Search for the cell housing the specified text and yield its (x, y) center coordinate. 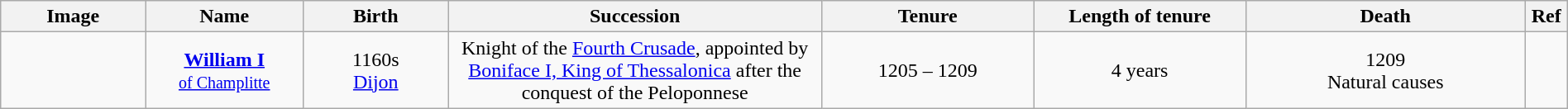
Length of tenure (1140, 17)
Birth (375, 17)
1205 – 1209 (928, 70)
Knight of the Fourth Crusade, appointed by Boniface I, King of Thessalonica after the conquest of the Peloponnese (635, 70)
Name (225, 17)
Succession (635, 17)
Tenure (928, 17)
William Iof Champlitte (225, 70)
Ref (1546, 17)
1209Natural causes (1385, 70)
Death (1385, 17)
4 years (1140, 70)
Image (73, 17)
1160sDijon (375, 70)
